From the cell containing the given text, extract its center point as [x, y] coordinate. 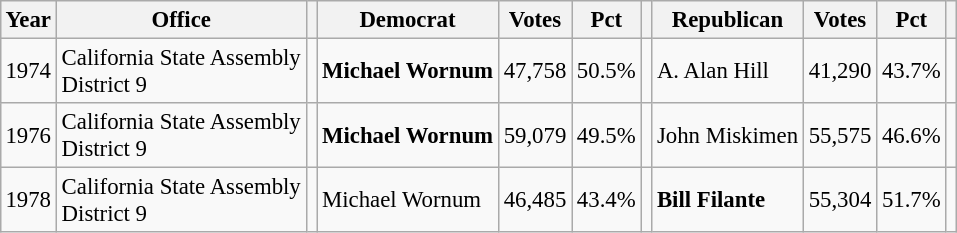
Year [28, 20]
43.7% [912, 70]
Democrat [408, 20]
50.5% [606, 70]
46,485 [534, 200]
43.4% [606, 200]
John Miskimen [728, 136]
41,290 [840, 70]
59,079 [534, 136]
Republican [728, 20]
47,758 [534, 70]
51.7% [912, 200]
A. Alan Hill [728, 70]
49.5% [606, 136]
Office [181, 20]
1976 [28, 136]
1978 [28, 200]
55,304 [840, 200]
46.6% [912, 136]
Bill Filante [728, 200]
1974 [28, 70]
55,575 [840, 136]
